Scan for the cell matching the given text and deliver its [X, Y] coordinate at center. 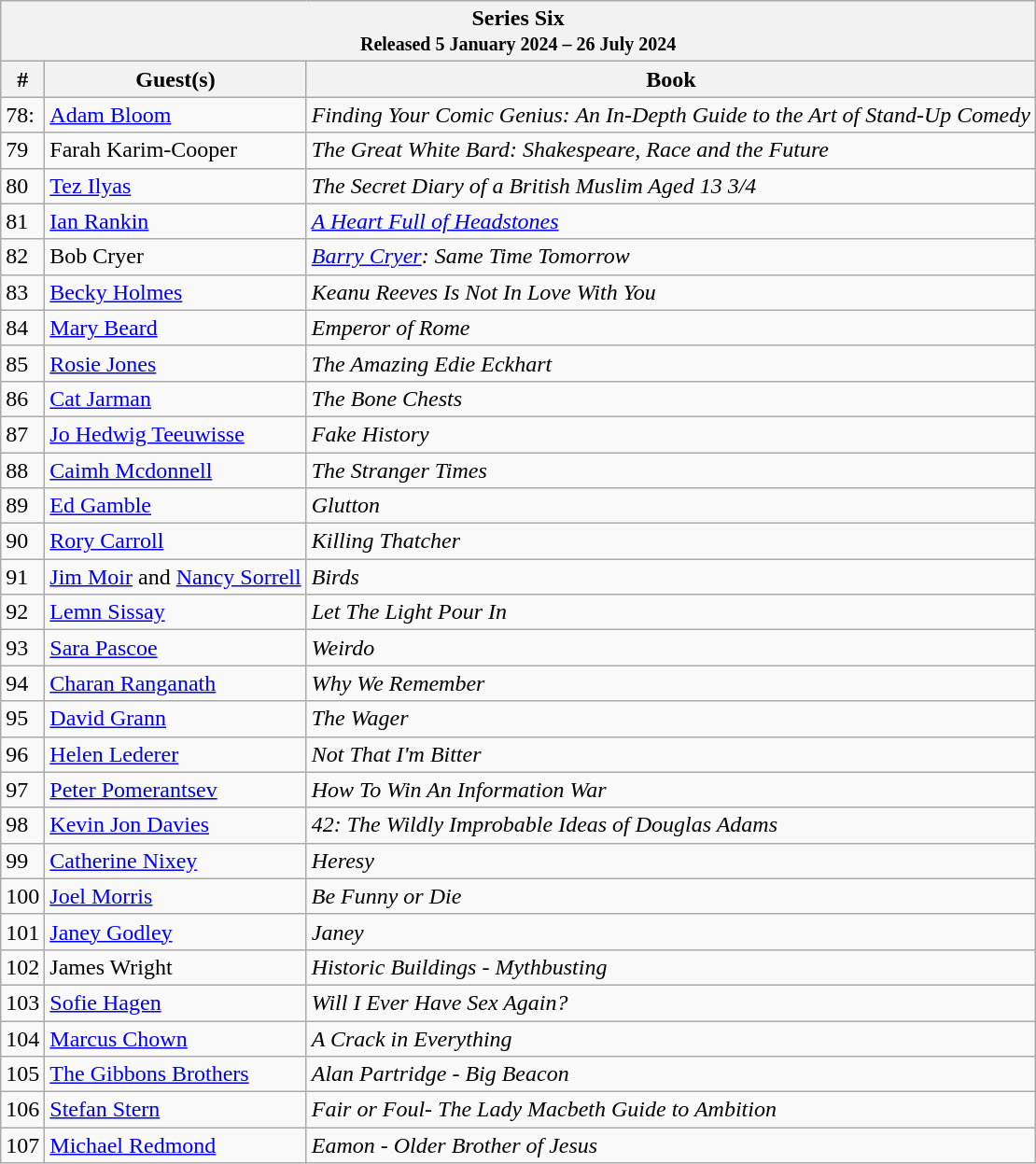
Series SixReleased 5 January 2024 – 26 July 2024 [519, 32]
Marcus Chown [175, 1039]
Jo Hedwig Teeuwisse [175, 434]
87 [22, 434]
The Great White Bard: Shakespeare, Race and the Future [670, 150]
Guest(s) [175, 79]
Heresy [670, 861]
Sofie Hagen [175, 1003]
David Grann [175, 719]
Fair or Foul- The Lady Macbeth Guide to Ambition [670, 1110]
90 [22, 541]
103 [22, 1003]
Charan Ranganath [175, 683]
84 [22, 328]
Becky Holmes [175, 292]
Mary Beard [175, 328]
88 [22, 470]
92 [22, 612]
Ed Gamble [175, 506]
Janey [670, 932]
Historic Buildings - Mythbusting [670, 967]
Why We Remember [670, 683]
Caimh Mcdonnell [175, 470]
Fake History [670, 434]
Cat Jarman [175, 399]
The Stranger Times [670, 470]
Birds [670, 577]
# [22, 79]
Eamon - Older Brother of Jesus [670, 1145]
Catherine Nixey [175, 861]
105 [22, 1074]
Weirdo [670, 648]
78: [22, 115]
97 [22, 790]
82 [22, 257]
Jim Moir and Nancy Sorrell [175, 577]
Farah Karim-Cooper [175, 150]
Adam Bloom [175, 115]
Kevin Jon Davies [175, 825]
42: The Wildly Improbable Ideas of Douglas Adams [670, 825]
Finding Your Comic Genius: An In-Depth Guide to the Art of Stand-Up Comedy [670, 115]
The Secret Diary of a British Muslim Aged 13 3/4 [670, 186]
98 [22, 825]
94 [22, 683]
How To Win An Information War [670, 790]
Barry Cryer: Same Time Tomorrow [670, 257]
Joel Morris [175, 896]
Lemn Sissay [175, 612]
Bob Cryer [175, 257]
A Crack in Everything [670, 1039]
Book [670, 79]
Be Funny or Die [670, 896]
99 [22, 861]
Helen Lederer [175, 754]
Michael Redmond [175, 1145]
Sara Pascoe [175, 648]
A Heart Full of Headstones [670, 221]
106 [22, 1110]
Glutton [670, 506]
The Bone Chests [670, 399]
The Wager [670, 719]
79 [22, 150]
89 [22, 506]
80 [22, 186]
93 [22, 648]
Janey Godley [175, 932]
81 [22, 221]
Peter Pomerantsev [175, 790]
107 [22, 1145]
Keanu Reeves Is Not In Love With You [670, 292]
The Gibbons Brothers [175, 1074]
101 [22, 932]
96 [22, 754]
Not That I'm Bitter [670, 754]
James Wright [175, 967]
Alan Partridge - Big Beacon [670, 1074]
Ian Rankin [175, 221]
Stefan Stern [175, 1110]
Let The Light Pour In [670, 612]
Will I Ever Have Sex Again? [670, 1003]
83 [22, 292]
95 [22, 719]
86 [22, 399]
Killing Thatcher [670, 541]
Emperor of Rome [670, 328]
The Amazing Edie Eckhart [670, 363]
91 [22, 577]
Rosie Jones [175, 363]
104 [22, 1039]
Rory Carroll [175, 541]
102 [22, 967]
100 [22, 896]
85 [22, 363]
Tez Ilyas [175, 186]
